Return (x, y) of the center of cell containing provided text 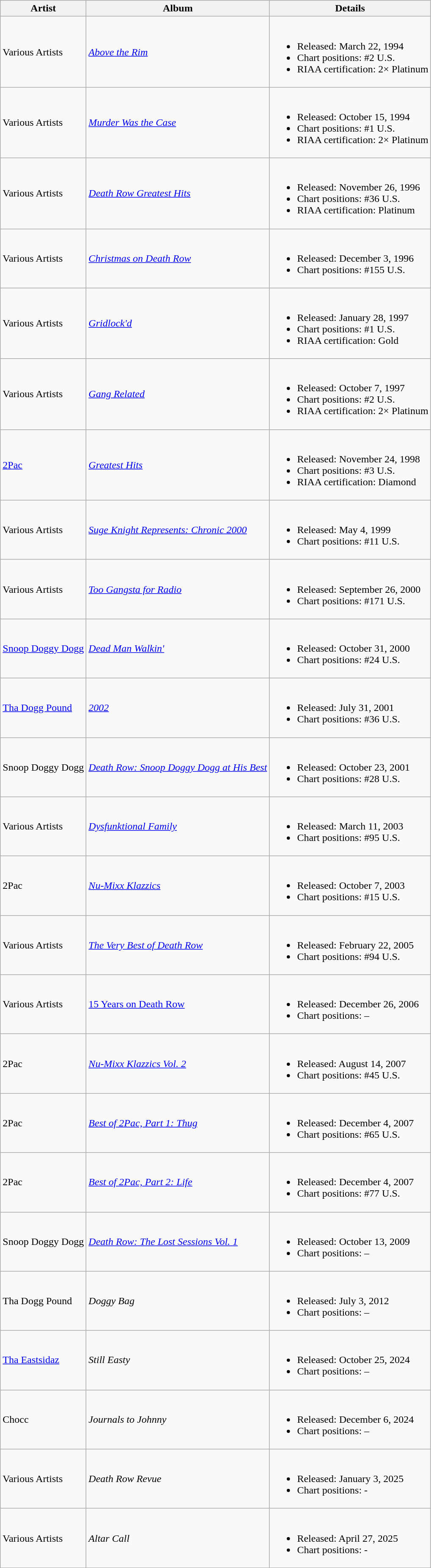
Journals to Johnny (178, 1419)
Altar Call (178, 1538)
Best of 2Pac, Part 1: Thug (178, 1123)
Nu-Mixx Klazzics (178, 886)
Too Gangsta for Radio (178, 589)
Suge Knight Represents: Chronic 2000 (178, 530)
Released: November 26, 1996Chart positions: #36 U.S.RIAA certification: Platinum (350, 193)
Tha Eastsidaz (43, 1360)
Released: December 3, 1996Chart positions: #155 U.S. (350, 258)
Released: July 31, 2001Chart positions: #36 U.S. (350, 708)
Released: November 24, 1998Chart positions: #3 U.S.RIAA certification: Diamond (350, 465)
Gang Related (178, 394)
Released: October 7, 1997Chart positions: #2 U.S.RIAA certification: 2× Platinum (350, 394)
Murder Was the Case (178, 123)
Released: April 27, 2025Chart positions: - (350, 1538)
Nu-Mixx Klazzics Vol. 2 (178, 1064)
Released: February 22, 2005Chart positions: #94 U.S. (350, 945)
Released: October 15, 1994Chart positions: #1 U.S.RIAA certification: 2× Platinum (350, 123)
Released: October 13, 2009Chart positions: – (350, 1242)
Details (350, 8)
Released: December 6, 2024Chart positions: – (350, 1419)
Above the Rim (178, 52)
Released: September 26, 2000Chart positions: #171 U.S. (350, 589)
The Very Best of Death Row (178, 945)
Death Row: Snoop Doggy Dogg at His Best (178, 767)
Death Row: The Lost Sessions Vol. 1 (178, 1242)
Christmas on Death Row (178, 258)
Released: January 28, 1997Chart positions: #1 U.S.RIAA certification: Gold (350, 324)
Released: October 23, 2001Chart positions: #28 U.S. (350, 767)
Released: August 14, 2007Chart positions: #45 U.S. (350, 1064)
Death Row Revue (178, 1479)
Released: October 25, 2024Chart positions: – (350, 1360)
Greatest Hits (178, 465)
15 Years on Death Row (178, 1004)
Chocc (43, 1419)
Best of 2Pac, Part 2: Life (178, 1182)
Released: December 4, 2007Chart positions: #77 U.S. (350, 1182)
Released: October 31, 2000Chart positions: #24 U.S. (350, 648)
Released: December 4, 2007Chart positions: #65 U.S. (350, 1123)
Released: October 7, 2003Chart positions: #15 U.S. (350, 886)
Still Easty (178, 1360)
Released: May 4, 1999Chart positions: #11 U.S. (350, 530)
2002 (178, 708)
Artist (43, 8)
Released: July 3, 2012Chart positions: – (350, 1301)
Released: December 26, 2006Chart positions: – (350, 1004)
Doggy Bag (178, 1301)
Death Row Greatest Hits (178, 193)
Dysfunktional Family (178, 827)
Gridlock'd (178, 324)
Album (178, 8)
Released: March 11, 2003Chart positions: #95 U.S. (350, 827)
Released: January 3, 2025Chart positions: - (350, 1479)
Dead Man Walkin' (178, 648)
Released: March 22, 1994Chart positions: #2 U.S.RIAA certification: 2× Platinum (350, 52)
